Find where the given text appears and provide that cell's center as [x, y] coordinate. 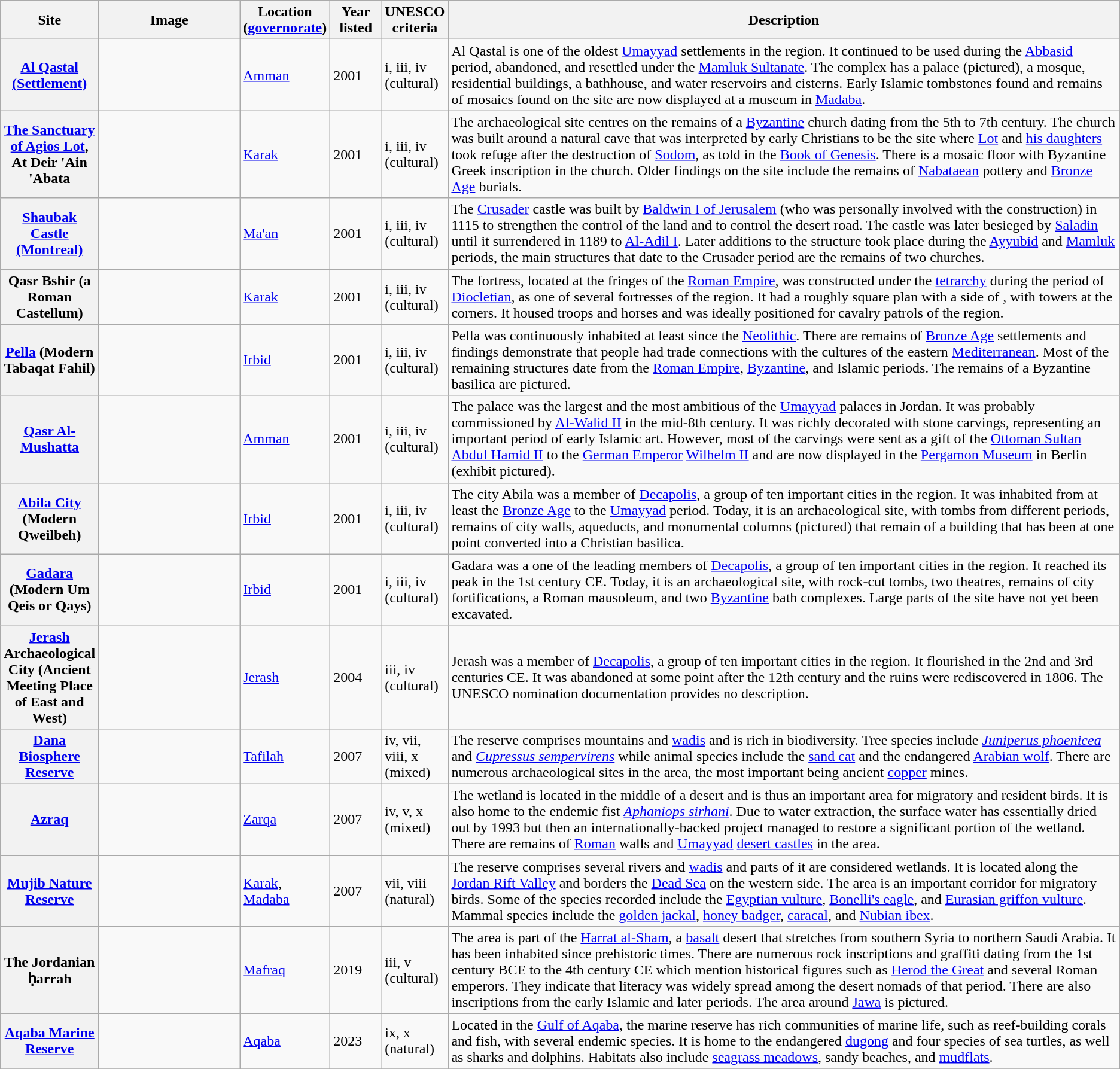
Year listed [356, 20]
UNESCO criteria [415, 20]
Azraq [50, 820]
Jerash Archaeological City (Ancient Meeting Place of East and West) [50, 677]
iv, v, x (mixed) [415, 820]
Aqaba [285, 1041]
Zarqa [285, 820]
Shaubak Castle (Montreal) [50, 233]
Qasr Bshir (a Roman Castellum) [50, 297]
ix, x (natural) [415, 1041]
Karak, Madaba [285, 891]
iv, vii, viii, x (mixed) [415, 756]
iii, v (cultural) [415, 970]
Jerash [285, 677]
Aqaba Marine Reserve [50, 1041]
2004 [356, 677]
Qasr Al-Mushatta [50, 439]
Site [50, 20]
Image [169, 20]
Description [784, 20]
Ma'an [285, 233]
Pella (Modern Tabaqat Fahil) [50, 360]
Location (governorate) [285, 20]
2023 [356, 1041]
Gadara (Modern Um Qeis or Qays) [50, 590]
The Jordanian ḥarrah [50, 970]
Al Qastal (Settlement) [50, 75]
Mujib Nature Reserve [50, 891]
Tafilah [285, 756]
vii, viii (natural) [415, 891]
The Sanctuary of Agios Lot, At Deir 'Ain 'Abata [50, 154]
Abila City (Modern Qweilbeh) [50, 518]
2019 [356, 970]
iii, iv (cultural) [415, 677]
Mafraq [285, 970]
Dana Biosphere Reserve [50, 756]
